Provide the [x, y] coordinate of the cell's center where the given text is located.  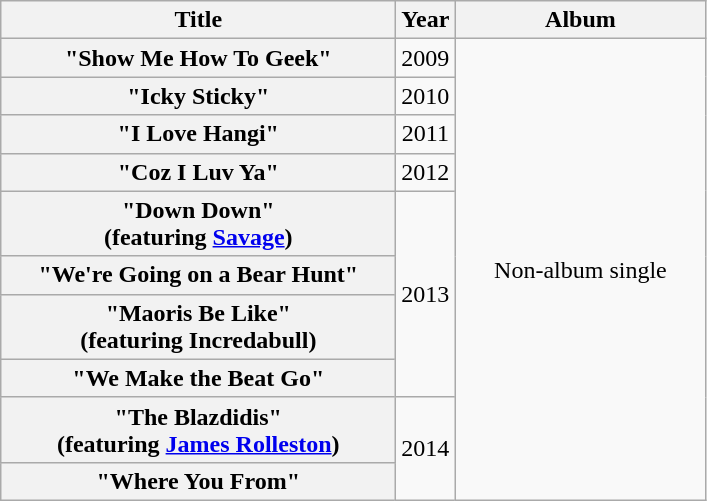
"I Love Hangi" [198, 134]
"Down Down"(featuring Savage) [198, 224]
Title [198, 20]
"Icky Sticky" [198, 96]
2012 [426, 172]
"We're Going on a Bear Hunt" [198, 275]
Album [580, 20]
2014 [426, 448]
2010 [426, 96]
2013 [426, 294]
"Where You From" [198, 481]
Year [426, 20]
2009 [426, 58]
Non-album single [580, 270]
"The Blazdidis"(featuring James Rolleston) [198, 430]
"Coz I Luv Ya" [198, 172]
"Maoris Be Like"(featuring Incredabull) [198, 326]
2011 [426, 134]
"We Make the Beat Go" [198, 378]
"Show Me How To Geek" [198, 58]
